Determine the (X, Y) coordinate at the center of the cell enclosing the given text.  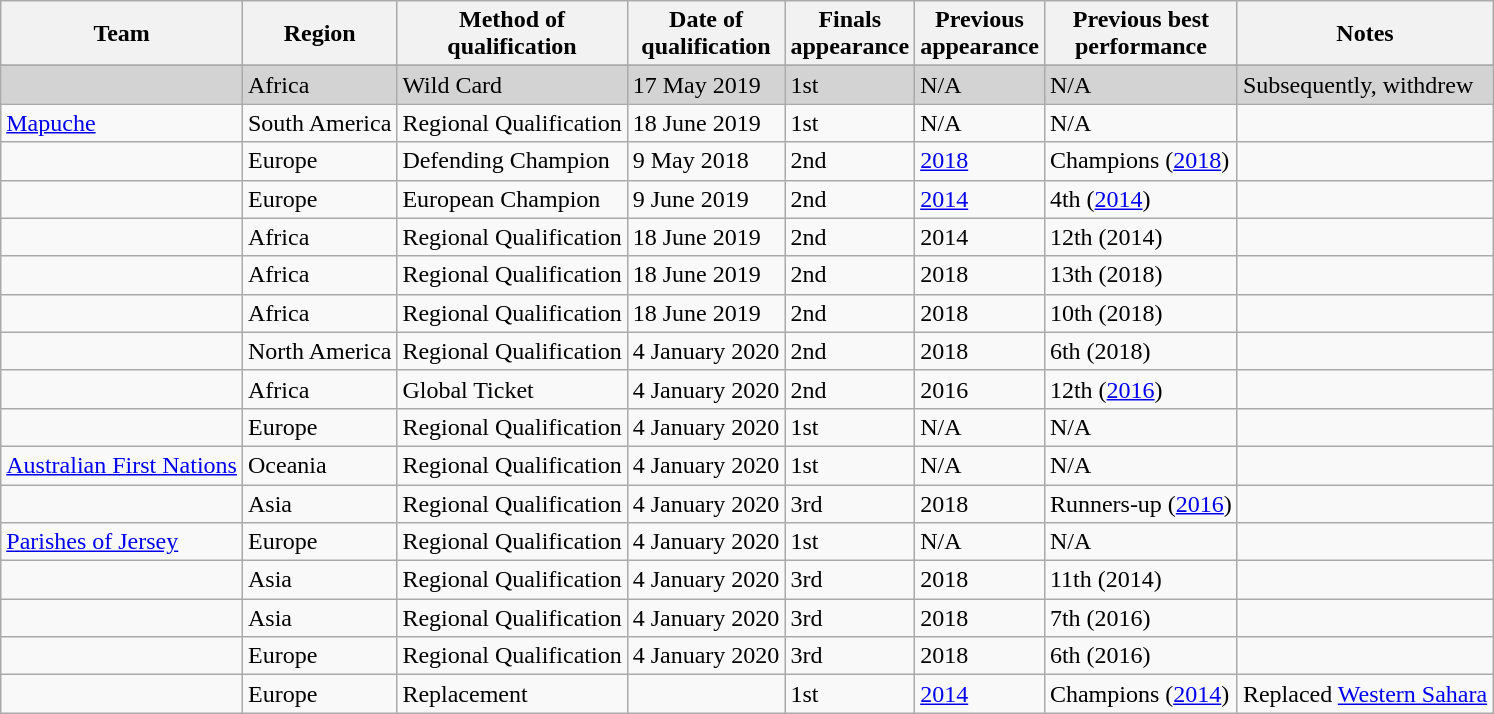
Subsequently, withdrew (1364, 85)
Mapuche (122, 123)
9 May 2018 (706, 161)
Replaced Western Sahara (1364, 694)
North America (319, 351)
Wild Card (512, 85)
Previous bestperformance (1140, 34)
Defending Champion (512, 161)
10th (2018) (1140, 313)
12th (2014) (1140, 237)
Notes (1364, 34)
12th (2016) (1140, 389)
Method ofqualification (512, 34)
Replacement (512, 694)
6th (2018) (1140, 351)
13th (2018) (1140, 275)
Champions (2018) (1140, 161)
South America (319, 123)
Finalsappearance (850, 34)
Region (319, 34)
Global Ticket (512, 389)
2016 (980, 389)
Previousappearance (980, 34)
Australian First Nations (122, 465)
7th (2016) (1140, 618)
17 May 2019 (706, 85)
Parishes of Jersey (122, 542)
Team (122, 34)
Champions (2014) (1140, 694)
4th (2014) (1140, 199)
European Champion (512, 199)
9 June 2019 (706, 199)
Oceania (319, 465)
Runners-up (2016) (1140, 503)
6th (2016) (1140, 656)
Date ofqualification (706, 34)
11th (2014) (1140, 580)
